Return [X, Y] of the center of cell containing provided text 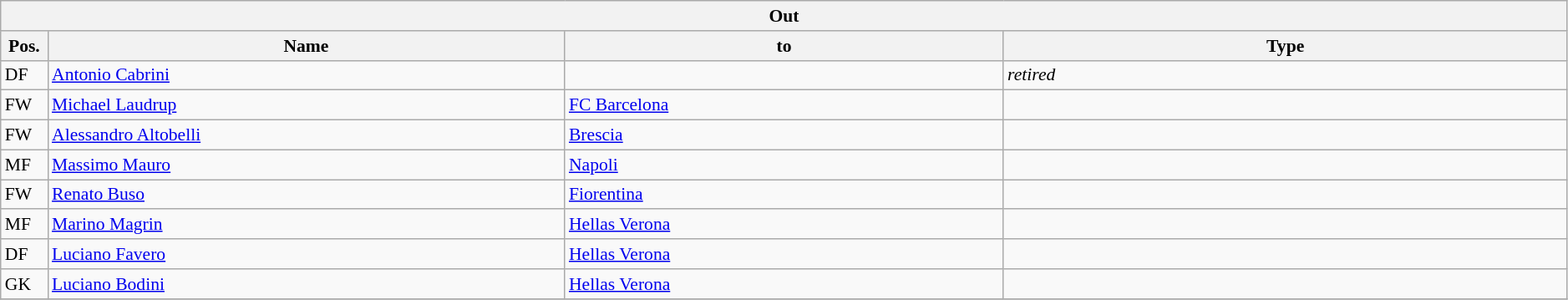
Brescia [784, 135]
to [784, 46]
Luciano Bodini [306, 284]
Marino Magrin [306, 225]
Type [1285, 46]
Napoli [784, 165]
Name [306, 46]
Alessandro Altobelli [306, 135]
GK [24, 284]
Out [784, 16]
Michael Laudrup [306, 105]
FC Barcelona [784, 105]
Antonio Cabrini [306, 75]
Fiorentina [784, 195]
Massimo Mauro [306, 165]
Renato Buso [306, 195]
Luciano Favero [306, 254]
retired [1285, 75]
Pos. [24, 46]
